For the text-containing cell, return its midpoint in [X, Y] coordinate format. 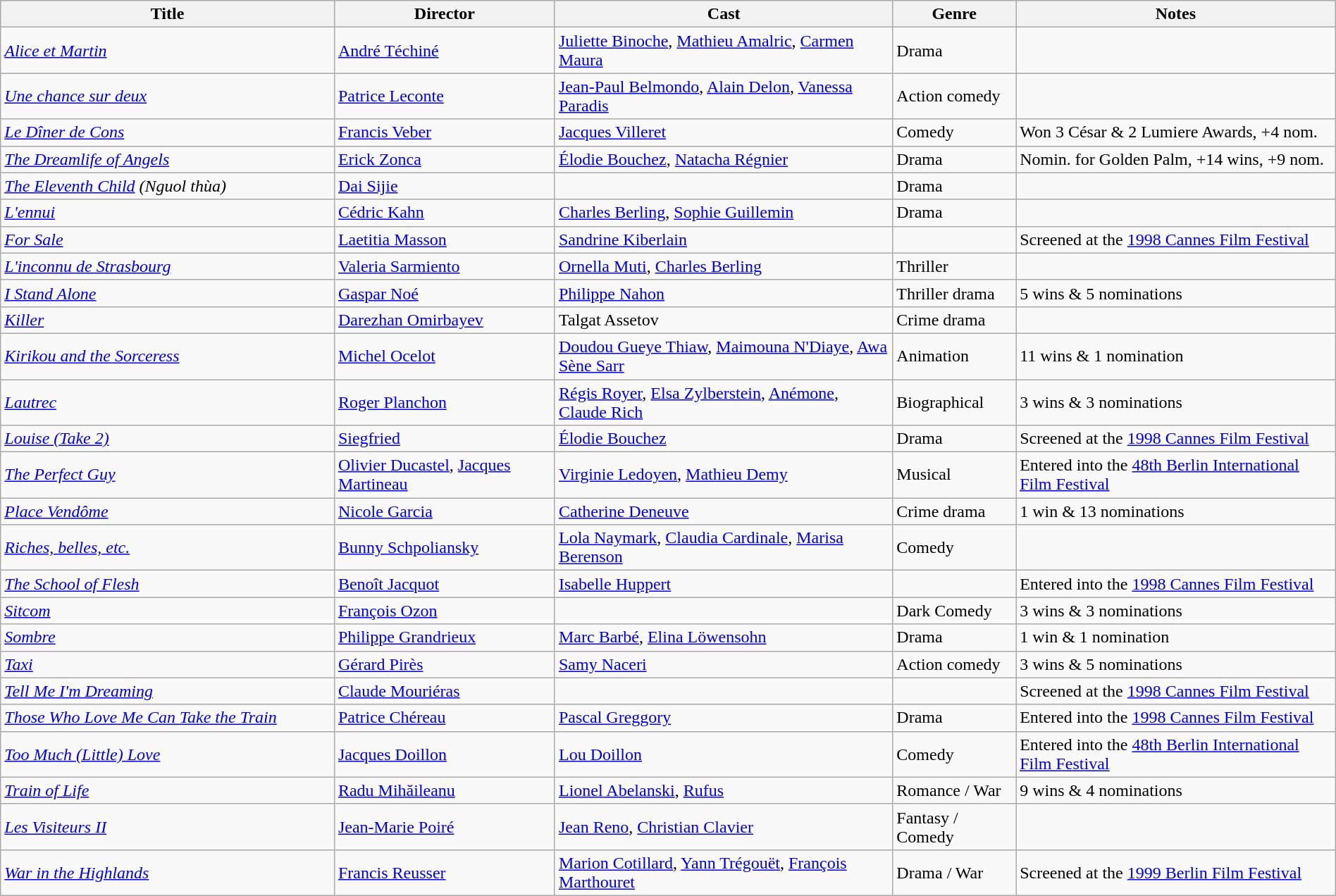
Cédric Kahn [444, 213]
Pascal Greggory [723, 718]
Too Much (Little) Love [168, 754]
Élodie Bouchez [723, 439]
Nicole Garcia [444, 511]
Biographical [954, 402]
Virginie Ledoyen, Mathieu Demy [723, 475]
Doudou Gueye Thiaw, Maimouna N'Diaye, Awa Sène Sarr [723, 356]
Marion Cotillard, Yann Trégouët, François Marthouret [723, 872]
9 wins & 4 nominations [1176, 790]
Train of Life [168, 790]
The Dreamlife of Angels [168, 159]
Élodie Bouchez, Natacha Régnier [723, 159]
Charles Berling, Sophie Guillemin [723, 213]
L'ennui [168, 213]
Régis Royer, Elsa Zylberstein, Anémone, Claude Rich [723, 402]
5 wins & 5 nominations [1176, 293]
Jacques Villeret [723, 132]
Lionel Abelanski, Rufus [723, 790]
Gérard Pirès [444, 664]
Screened at the 1999 Berlin Film Festival [1176, 872]
Title [168, 14]
Claude Mouriéras [444, 691]
Erick Zonca [444, 159]
Gaspar Noé [444, 293]
I Stand Alone [168, 293]
Jacques Doillon [444, 754]
Louise (Take 2) [168, 439]
Talgat Assetov [723, 320]
11 wins & 1 nomination [1176, 356]
Ornella Muti, Charles Berling [723, 266]
Sombre [168, 637]
L'inconnu de Strasbourg [168, 266]
Valeria Sarmiento [444, 266]
Philippe Grandrieux [444, 637]
Le Dîner de Cons [168, 132]
Les Visiteurs II [168, 827]
Catherine Deneuve [723, 511]
Patrice Chéreau [444, 718]
Romance / War [954, 790]
Benoît Jacquot [444, 584]
Those Who Love Me Can Take the Train [168, 718]
Marc Barbé, Elina Löwensohn [723, 637]
Notes [1176, 14]
Killer [168, 320]
Cast [723, 14]
Patrice Leconte [444, 96]
Francis Veber [444, 132]
Jean-Marie Poiré [444, 827]
Dai Sijie [444, 186]
Laetitia Masson [444, 239]
André Téchiné [444, 51]
Lola Naymark, Claudia Cardinale, Marisa Berenson [723, 548]
Lautrec [168, 402]
Place Vendôme [168, 511]
Nomin. for Golden Palm, +14 wins, +9 nom. [1176, 159]
Sandrine Kiberlain [723, 239]
Juliette Binoche, Mathieu Amalric, Carmen Maura [723, 51]
Alice et Martin [168, 51]
3 wins & 5 nominations [1176, 664]
The School of Flesh [168, 584]
Roger Planchon [444, 402]
Director [444, 14]
1 win & 13 nominations [1176, 511]
Samy Naceri [723, 664]
Une chance sur deux [168, 96]
Michel Ocelot [444, 356]
Lou Doillon [723, 754]
Jean Reno, Christian Clavier [723, 827]
Dark Comedy [954, 611]
Radu Mihăileanu [444, 790]
Thriller [954, 266]
Thriller drama [954, 293]
Isabelle Huppert [723, 584]
Philippe Nahon [723, 293]
Darezhan Omirbayev [444, 320]
The Eleventh Child (Nguol thùa) [168, 186]
Riches, belles, etc. [168, 548]
Fantasy / Comedy [954, 827]
Animation [954, 356]
Musical [954, 475]
Genre [954, 14]
The Perfect Guy [168, 475]
Jean-Paul Belmondo, Alain Delon, Vanessa Paradis [723, 96]
Won 3 César & 2 Lumiere Awards, +4 nom. [1176, 132]
Tell Me I'm Dreaming [168, 691]
Bunny Schpoliansky [444, 548]
Francis Reusser [444, 872]
War in the Highlands [168, 872]
1 win & 1 nomination [1176, 637]
For Sale [168, 239]
Sitcom [168, 611]
Olivier Ducastel, Jacques Martineau [444, 475]
François Ozon [444, 611]
Taxi [168, 664]
Kirikou and the Sorceress [168, 356]
Siegfried [444, 439]
Drama / War [954, 872]
